Scan for the cell matching the given text and deliver its [x, y] coordinate at center. 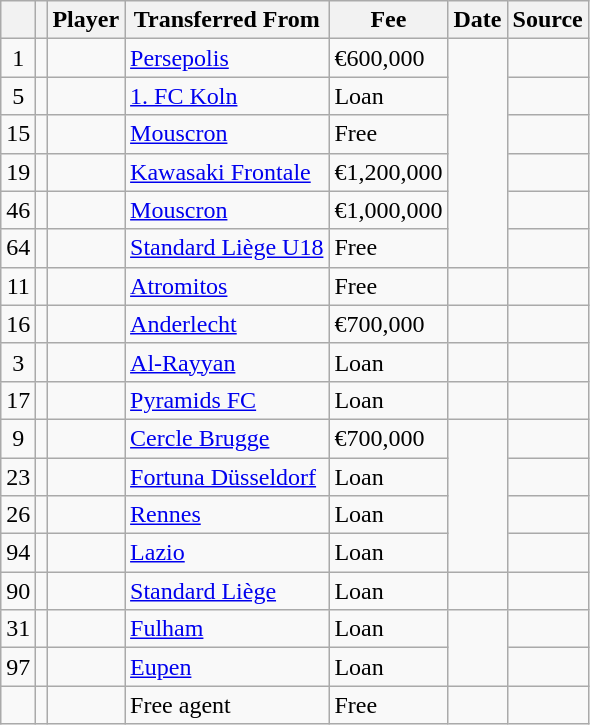
23 [18, 477]
Source [548, 20]
Kawasaki Frontale [227, 172]
Standard Liège U18 [227, 248]
16 [18, 324]
3 [18, 362]
11 [18, 286]
19 [18, 172]
Anderlecht [227, 324]
Atromitos [227, 286]
9 [18, 438]
Free agent [227, 705]
Al-Rayyan [227, 362]
31 [18, 629]
Cercle Brugge [227, 438]
15 [18, 134]
64 [18, 248]
Lazio [227, 553]
17 [18, 400]
Fortuna Düsseldorf [227, 477]
Standard Liège [227, 591]
46 [18, 210]
5 [18, 96]
Pyramids FC [227, 400]
94 [18, 553]
Player [86, 20]
Eupen [227, 667]
97 [18, 667]
Fulham [227, 629]
€1,200,000 [388, 172]
Persepolis [227, 58]
Rennes [227, 515]
1. FC Koln [227, 96]
Transferred From [227, 20]
90 [18, 591]
€600,000 [388, 58]
1 [18, 58]
Date [478, 20]
26 [18, 515]
Fee [388, 20]
€1,000,000 [388, 210]
